Output the (X, Y) coordinate of the center of the cell containing the given text.  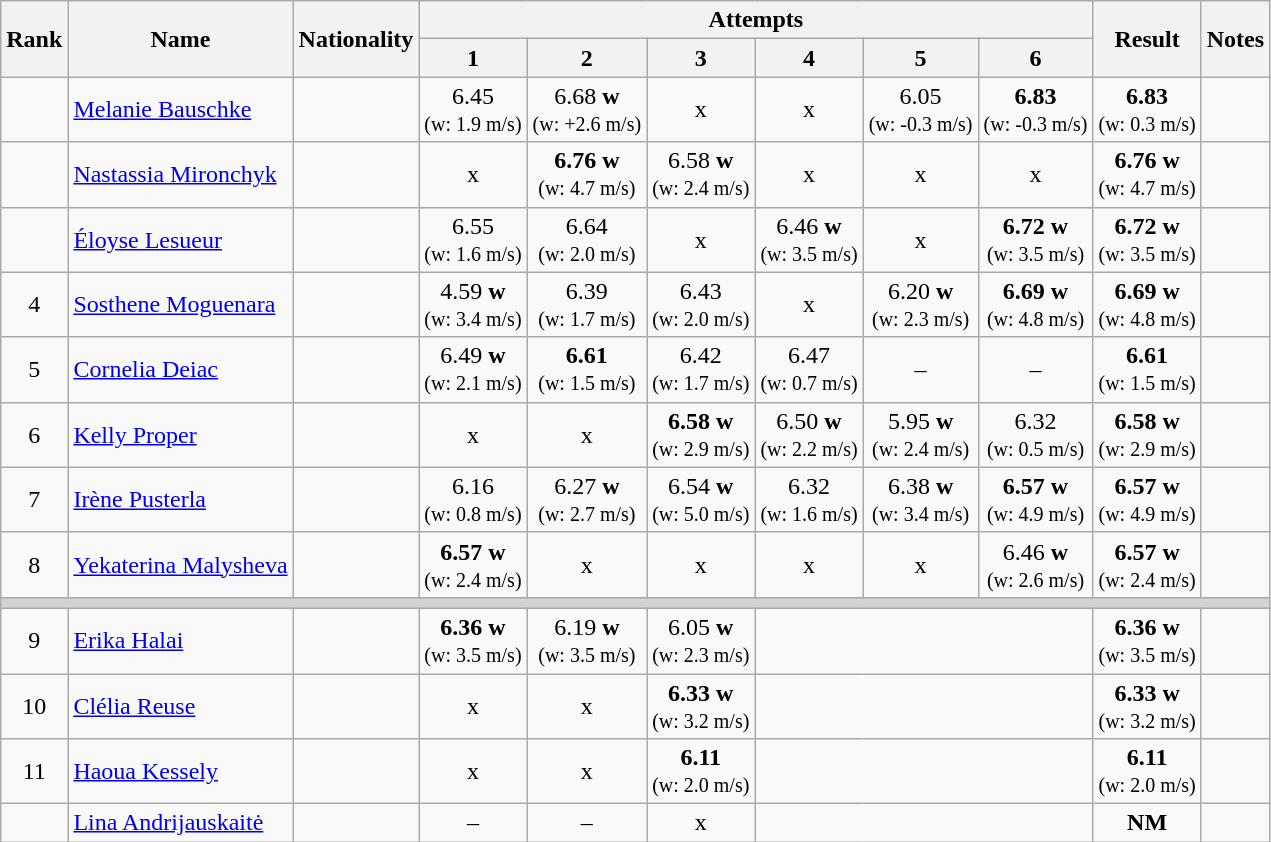
NM (1147, 823)
Melanie Bauschke (180, 110)
6.54 w(w: 5.0 m/s) (701, 500)
7 (34, 500)
6.20 w(w: 2.3 m/s) (920, 304)
5.95 w(w: 2.4 m/s) (920, 434)
6.05(w: -0.3 m/s) (920, 110)
10 (34, 706)
6.05 w(w: 2.3 m/s) (701, 640)
6.32(w: 1.6 m/s) (809, 500)
Cornelia Deiac (180, 370)
Yekaterina Malysheva (180, 564)
6.49 w(w: 2.1 m/s) (473, 370)
6.38 w(w: 3.4 m/s) (920, 500)
Result (1147, 39)
6.58 w(w: 2.4 m/s) (701, 174)
6.43(w: 2.0 m/s) (701, 304)
6.46 w(w: 2.6 m/s) (1036, 564)
Nationality (356, 39)
6.50 w(w: 2.2 m/s) (809, 434)
6.19 w(w: 3.5 m/s) (587, 640)
Sosthene Moguenara (180, 304)
Notes (1235, 39)
Erika Halai (180, 640)
6.68 w(w: +2.6 m/s) (587, 110)
6.83(w: -0.3 m/s) (1036, 110)
6.32(w: 0.5 m/s) (1036, 434)
6.16(w: 0.8 m/s) (473, 500)
6.47(w: 0.7 m/s) (809, 370)
Irène Pusterla (180, 500)
2 (587, 58)
6.42(w: 1.7 m/s) (701, 370)
3 (701, 58)
Haoua Kessely (180, 772)
6.55(w: 1.6 m/s) (473, 240)
6.45(w: 1.9 m/s) (473, 110)
Attempts (756, 20)
Nastassia Mironchyk (180, 174)
6.39(w: 1.7 m/s) (587, 304)
6.64(w: 2.0 m/s) (587, 240)
11 (34, 772)
Lina Andrijauskaitė (180, 823)
6.46 w(w: 3.5 m/s) (809, 240)
Éloyse Lesueur (180, 240)
Clélia Reuse (180, 706)
Name (180, 39)
Kelly Proper (180, 434)
9 (34, 640)
6.83(w: 0.3 m/s) (1147, 110)
4.59 w(w: 3.4 m/s) (473, 304)
6.27 w(w: 2.7 m/s) (587, 500)
Rank (34, 39)
1 (473, 58)
8 (34, 564)
